Detect which cell encompasses the target text, then output its (x, y) center coordinate. 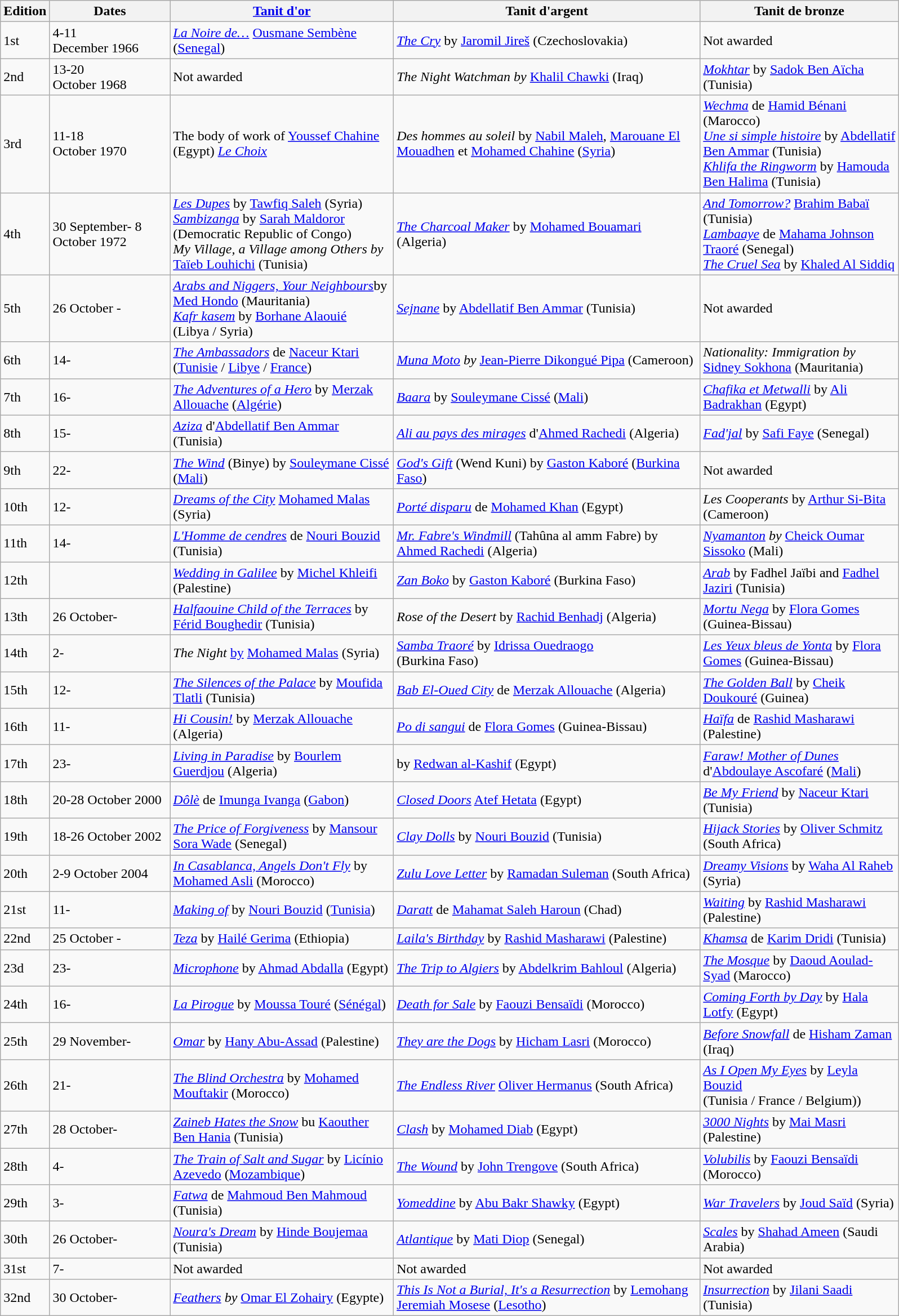
Yomeddine by Abu Bakr Shawky (Egypt) (547, 1203)
9th (25, 470)
Clay Dolls by Nouri Bouzid (Tunisia) (547, 837)
23d (25, 967)
Noura's Dream by Hinde Boujemaa (Tunisia) (282, 1240)
Feathers by Omar El Zohairy (Egypte) (282, 1297)
Ali au pays des mirages d'Ahmed Rachedi (Algeria) (547, 434)
Khamsa de Karim Dridi (Tunisia) (799, 939)
26th (25, 1085)
Des hommes au soleil by Nabil Maleh, Marouane El Mouadhen et Mohamed Chahine (Syria) (547, 144)
Edition (25, 11)
3000 Nights by Mai Masri (Palestine) (799, 1130)
Aziza d'Abdellatif Ben Ammar (Tunisia) (282, 434)
2nd (25, 77)
19th (25, 837)
29 November- (110, 1041)
12th (25, 580)
Mokhtar by Sadok Ben Aïcha(Tunisia) (799, 77)
Samba Traoré by Idrissa Ouedraogo(Burkina Faso) (547, 653)
16th (25, 726)
Atlantique by Mati Diop (Senegal) (547, 1240)
24th (25, 1005)
28 October- (110, 1130)
by Redwan al-Kashif (Egypt) (547, 764)
18th (25, 800)
Po di sangui de Flora Gomes (Guinea-Bissau) (547, 726)
Les Yeux bleus de Yonta by Flora Gomes (Guinea-Bissau) (799, 653)
Fatwa de Mahmoud Ben Mahmoud (Tunisia) (282, 1203)
Dates (110, 11)
Hijack Stories by Oliver Schmitz(South Africa) (799, 837)
5th (25, 309)
4-11December 1966 (110, 41)
21- (110, 1085)
3- (110, 1203)
Wechma de Hamid Bénani (Marocco)Une si simple histoire by Abdellatif Ben Ammar (Tunisia)Khlifa the Ringworm by Hamouda Ben Halima (Tunisia) (799, 144)
Rose of the Desert by Rachid Benhadj (Algeria) (547, 617)
Clash by Mohamed Diab (Egypt) (547, 1130)
The Golden Ball by Cheik Doukouré (Guinea) (799, 690)
31st (25, 1269)
The Charcoal Maker by Mohamed Bouamari(Algeria) (547, 234)
The Trip to Algiers by Abdelkrim Bahloul (Algeria) (547, 967)
God's Gift (Wend Kuni) by Gaston Kaboré (Burkina Faso) (547, 470)
The body of work of Youssef Chahine (Egypt) Le Choix (282, 144)
The Wound by John Trengove (South Africa) (547, 1166)
The Night Watchman by Khalil Chawki (Iraq) (547, 77)
7- (110, 1269)
8th (25, 434)
They are the Dogs by Hicham Lasri (Morocco) (547, 1041)
Faraw! Mother of Dunes d'Abdoulaye Ascofaré (Mali) (799, 764)
Nyamanton by Cheick Oumar Sissoko (Mali) (799, 543)
Baara by Souleymane Cissé (Mali) (547, 396)
2-9 October 2004 (110, 873)
The Mosque by Daoud Aoulad-Syad (Marocco) (799, 967)
Arab by Fadhel Jaïbi and Fadhel Jaziri (Tunisia) (799, 580)
27th (25, 1130)
Mr. Fabre's Windmill (Tahûna al amm Fabre) by Ahmed Rachedi (Algeria) (547, 543)
4th (25, 234)
7th (25, 396)
The Cry by Jaromil Jireš (Czechoslovakia) (547, 41)
22nd (25, 939)
3rd (25, 144)
The Wind (Binye) by Souleymane Cissé (Mali) (282, 470)
4- (110, 1166)
Making of by Nouri Bouzid (Tunisia) (282, 910)
The Blind Orchestra by Mohamed Mouftakir (Morocco) (282, 1085)
The Silences of the Palace by Moufida Tlatli (Tunisia) (282, 690)
11th (25, 543)
Nationality: Immigration by Sidney Sokhona (Mauritania) (799, 360)
15th (25, 690)
Microphone by Ahmad Abdalla (Egypt) (282, 967)
In Casablanca, Angels Don't Fly by Mohamed Asli (Morocco) (282, 873)
Wedding in Galilee by Michel Khleifi (Palestine) (282, 580)
Porté disparu de Mohamed Khan (Egypt) (547, 507)
Les Cooperants by Arthur Si-Bita (Cameroon) (799, 507)
Living in Paradise by Bourlem Guerdjou (Algeria) (282, 764)
Laila's Birthday by Rashid Masharawi (Palestine) (547, 939)
18-26 October 2002 (110, 837)
28th (25, 1166)
L'Homme de cendres de Nouri Bouzid (Tunisia) (282, 543)
Closed Doors Atef Hetata (Egypt) (547, 800)
Tanit d'argent (547, 11)
14th (25, 653)
Before Snowfall de Hisham Zaman (Iraq) (799, 1041)
25 October - (110, 939)
1st (25, 41)
13th (25, 617)
Be My Friend by Naceur Ktari (Tunisia) (799, 800)
The Price of Forgiveness by Mansour Sora Wade (Senegal) (282, 837)
Dreamy Visions by Waha Al Raheb (Syria) (799, 873)
11-18October 1970 (110, 144)
The Endless River Oliver Hermanus (South Africa) (547, 1085)
Omar by Hany Abu-Assad (Palestine) (282, 1041)
The Ambassadors de Naceur Ktari (Tunisie / Libye / France) (282, 360)
Waiting by Rashid Masharawi (Palestine) (799, 910)
Scales by Shahad Ameen (Saudi Arabia) (799, 1240)
10th (25, 507)
2- (110, 653)
17th (25, 764)
Death for Sale by Faouzi Bensaïdi (Morocco) (547, 1005)
Teza by Hailé Gerima (Ethiopia) (282, 939)
Haïfa de Rashid Masharawi(Palestine) (799, 726)
This Is Not a Burial, It's a Resurrection by Lemohang Jeremiah Mosese (Lesotho) (547, 1297)
Dôlè de Imunga Ivanga (Gabon) (282, 800)
La Noire de… Ousmane Sembène(Senegal) (282, 41)
13-20October 1968 (110, 77)
Bab El-Oued City de Merzak Allouache (Algeria) (547, 690)
As I Open My Eyes by Leyla Bouzid(Tunisia / France / Belgium)) (799, 1085)
21st (25, 910)
War Travelers by Joud Saïd (Syria) (799, 1203)
Hi Cousin! by Merzak Allouache (Algeria) (282, 726)
25th (25, 1041)
6th (25, 360)
Dreams of the City Mohamed Malas (Syria) (282, 507)
Mortu Nega by Flora Gomes (Guinea-Bissau) (799, 617)
20-28 October 2000 (110, 800)
Coming Forth by Day by Hala Lotfy (Egypt) (799, 1005)
Zan Boko by Gaston Kaboré (Burkina Faso) (547, 580)
Chafika et Metwalli by Ali Badrakhan (Egypt) (799, 396)
20th (25, 873)
22- (110, 470)
And Tomorrow? Brahim Babaï (Tunisia)Lambaaye de Mahama Johnson Traoré (Senegal)The Cruel Sea by Khaled Al Siddiq (799, 234)
Arabs and Niggers, Your Neighboursby Med Hondo (Mauritania)Kafr kasem by Borhane Alaouié(Libya / Syria) (282, 309)
Daratt de Mahamat Saleh Haroun (Chad) (547, 910)
The Night by Mohamed Malas (Syria) (282, 653)
La Pirogue by Moussa Touré (Sénégal) (282, 1005)
26 October - (110, 309)
29th (25, 1203)
The Adventures of a Hero by Merzak Allouache (Algérie) (282, 396)
Insurrection by Jilani Saadi (Tunisia) (799, 1297)
Zaineb Hates the Snow bu Kaouther Ben Hania (Tunisia) (282, 1130)
Fad'jal by Safi Faye (Senegal) (799, 434)
30 September- 8 October 1972 (110, 234)
Tanit d'or (282, 11)
30 October- (110, 1297)
Halfaouine Child of the Terraces by Férid Boughedir (Tunisia) (282, 617)
Muna Moto by Jean-Pierre Dikongué Pipa (Cameroon) (547, 360)
Volubilis by Faouzi Bensaïdi (Morocco) (799, 1166)
Zulu Love Letter by Ramadan Suleman (South Africa) (547, 873)
32nd (25, 1297)
15- (110, 434)
Sejnane by Abdellatif Ben Ammar (Tunisia) (547, 309)
Tanit de bronze (799, 11)
The Train of Salt and Sugar by Licínio Azevedo (Mozambique) (282, 1166)
30th (25, 1240)
